Provide the (x, y) coordinate of the cell's center where the given text is located.  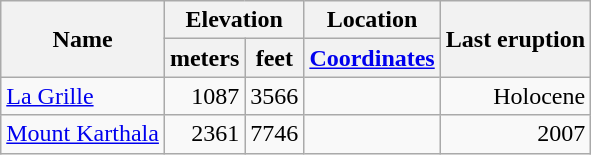
3566 (274, 96)
2007 (515, 134)
feet (274, 58)
Name (83, 39)
Elevation (234, 20)
La Grille (83, 96)
2361 (204, 134)
7746 (274, 134)
Holocene (515, 96)
1087 (204, 96)
Mount Karthala (83, 134)
Last eruption (515, 39)
Location (372, 20)
Coordinates (372, 58)
meters (204, 58)
